Scan for the cell matching the given text and deliver its [X, Y] coordinate at center. 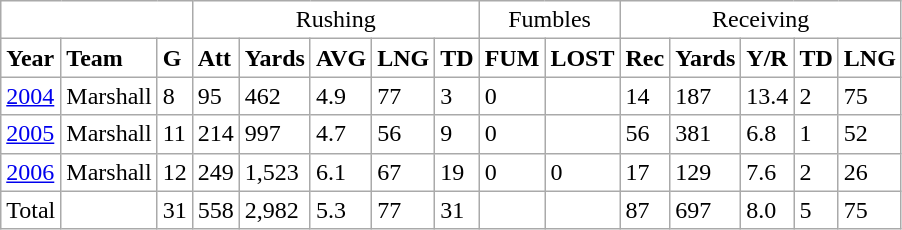
67 [404, 172]
6.1 [340, 172]
95 [216, 96]
381 [706, 134]
Fumbles [550, 20]
2005 [31, 134]
8.0 [768, 210]
17 [645, 172]
187 [706, 96]
LOST [582, 58]
11 [174, 134]
2,982 [274, 210]
AVG [340, 58]
1,523 [274, 172]
7.6 [768, 172]
2006 [31, 172]
6.8 [768, 134]
Year [31, 58]
52 [870, 134]
Receiving [760, 20]
12 [174, 172]
462 [274, 96]
697 [706, 210]
5.3 [340, 210]
G [174, 58]
Rec [645, 58]
4.7 [340, 134]
249 [216, 172]
Y/R [768, 58]
Att [216, 58]
FUM [512, 58]
2004 [31, 96]
Rushing [336, 20]
14 [645, 96]
1 [816, 134]
558 [216, 210]
Team [109, 58]
87 [645, 210]
3 [457, 96]
9 [457, 134]
129 [706, 172]
Total [31, 210]
4.9 [340, 96]
8 [174, 96]
26 [870, 172]
13.4 [768, 96]
5 [816, 210]
214 [216, 134]
997 [274, 134]
19 [457, 172]
